From the cell containing the given text, extract its center point as [x, y] coordinate. 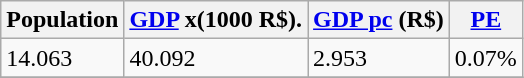
Population [62, 20]
PE [486, 20]
14.063 [62, 58]
GDP pc (R$) [379, 20]
0.07% [486, 58]
40.092 [216, 58]
GDP x(1000 R$). [216, 20]
2.953 [379, 58]
